Scan for the cell matching the given text and deliver its [x, y] coordinate at center. 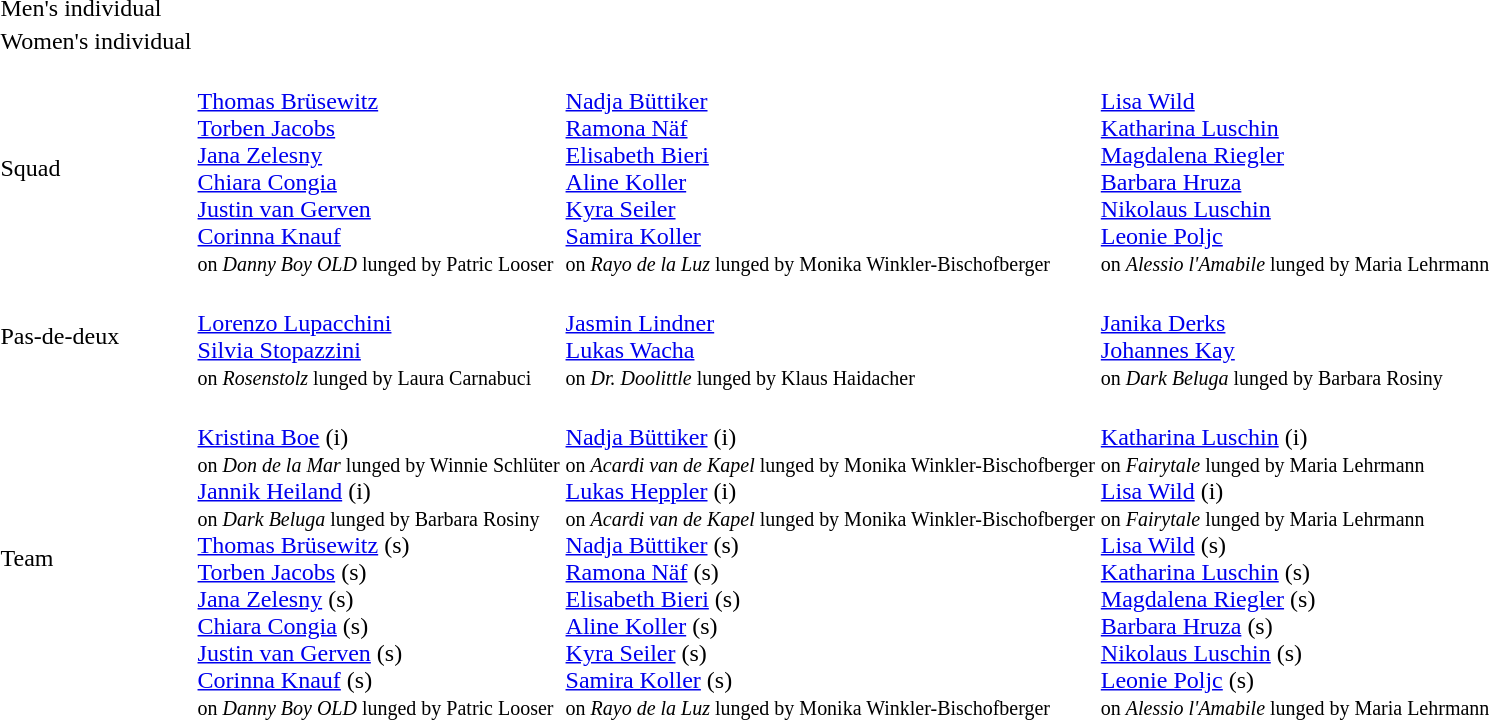
Thomas BrüsewitzTorben JacobsJana ZelesnyChiara CongiaJustin van GervenCorinna Knaufon Danny Boy OLD lunged by Patric Looser [378, 168]
Jasmin LindnerLukas Wacha on Dr. Doolittle lunged by Klaus Haidacher [830, 336]
Lorenzo LupacchiniSilvia Stopazzinion Rosenstolz lunged by Laura Carnabuci [378, 336]
Nadja BüttikerRamona NäfElisabeth BieriAline KollerKyra SeilerSamira Kolleron Rayo de la Luz lunged by Monika Winkler-Bischofberger [830, 168]
